Scan for the cell matching the given text and deliver its [x, y] coordinate at center. 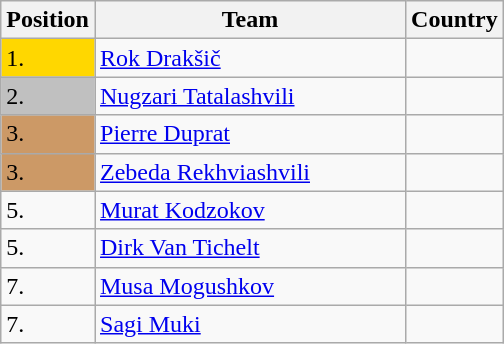
Position [48, 20]
Rok Drakšič [250, 58]
Team [250, 20]
Nugzari Tatalashvili [250, 96]
Sagi Muki [250, 324]
Zebeda Rekhviashvili [250, 172]
Pierre Duprat [250, 134]
1. [48, 58]
Murat Kodzokov [250, 210]
2. [48, 96]
Country [455, 20]
Musa Mogushkov [250, 286]
Dirk Van Tichelt [250, 248]
